From the cell containing the given text, extract its center point as [x, y] coordinate. 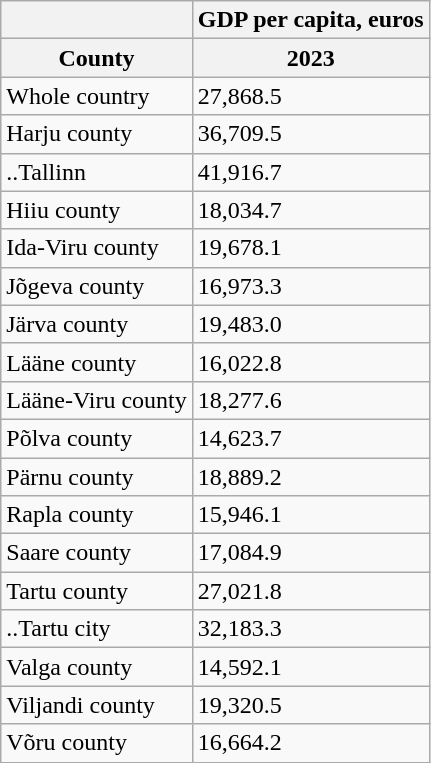
Tartu county [97, 591]
Valga county [97, 667]
41,916.7 [310, 172]
17,084.9 [310, 553]
19,483.0 [310, 324]
..Tartu city [97, 629]
Hiiu county [97, 210]
14,623.7 [310, 438]
15,946.1 [310, 515]
Saare county [97, 553]
Pärnu county [97, 477]
19,678.1 [310, 248]
27,021.8 [310, 591]
16,973.3 [310, 286]
14,592.1 [310, 667]
Lääne-Viru county [97, 400]
Harju county [97, 134]
..Tallinn [97, 172]
18,889.2 [310, 477]
Viljandi county [97, 705]
Ida-Viru county [97, 248]
27,868.5 [310, 96]
19,320.5 [310, 705]
Põlva county [97, 438]
County [97, 58]
Lääne county [97, 362]
Whole country [97, 96]
2023 [310, 58]
Järva county [97, 324]
18,277.6 [310, 400]
32,183.3 [310, 629]
36,709.5 [310, 134]
16,664.2 [310, 743]
16,022.8 [310, 362]
GDP per capita, euros [310, 20]
Võru county [97, 743]
Jõgeva county [97, 286]
18,034.7 [310, 210]
Rapla county [97, 515]
